Return the (x, y) coordinate for the center point of the cell that contains the specified text.  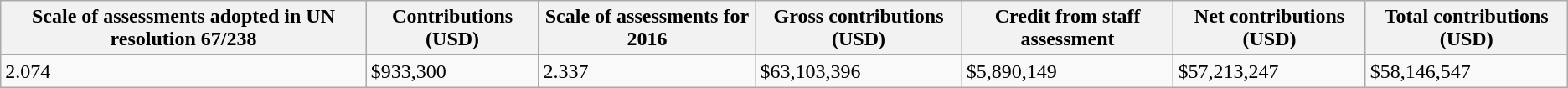
Scale of assessments adopted in UN resolution 67/238 (184, 28)
Contributions (USD) (452, 28)
$57,213,247 (1270, 71)
Total contributions (USD) (1466, 28)
$58,146,547 (1466, 71)
$933,300 (452, 71)
Gross contributions (USD) (859, 28)
$63,103,396 (859, 71)
2.337 (647, 71)
$5,890,149 (1067, 71)
Scale of assessments for 2016 (647, 28)
Credit from staff assessment (1067, 28)
Net contributions (USD) (1270, 28)
2.074 (184, 71)
